Detect which cell encompasses the target text, then output its (X, Y) center coordinate. 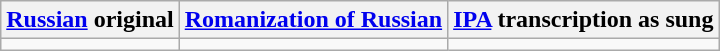
Romanization of Russian (313, 20)
Russian original (90, 20)
IPA transcription as sung (584, 20)
